Identify which cell holds the provided text, then report its (X, Y) central coordinate. 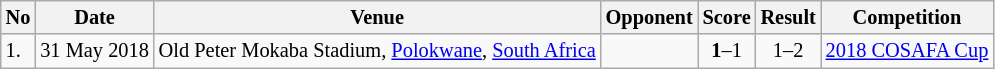
Result (788, 17)
Opponent (650, 17)
Competition (907, 17)
1–1 (727, 51)
1–2 (788, 51)
1. (18, 51)
Venue (378, 17)
Old Peter Mokaba Stadium, Polokwane, South Africa (378, 51)
No (18, 17)
Date (94, 17)
31 May 2018 (94, 51)
2018 COSAFA Cup (907, 51)
Score (727, 17)
